Find where the given text appears and provide that cell's center as (X, Y) coordinate. 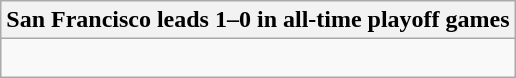
San Francisco leads 1–0 in all-time playoff games (258, 20)
